Extract the (X, Y) coordinate from the center of the cell holding the provided text.  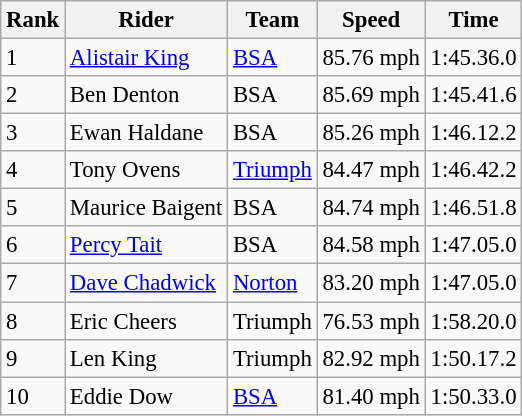
1:46.42.2 (474, 170)
Ben Denton (146, 95)
1:45.36.0 (474, 58)
85.69 mph (371, 95)
Len King (146, 358)
1 (33, 58)
1:46.51.8 (474, 208)
Rank (33, 20)
1:58.20.0 (474, 321)
82.92 mph (371, 358)
Time (474, 20)
Speed (371, 20)
1:50.33.0 (474, 396)
Norton (273, 283)
Ewan Haldane (146, 133)
4 (33, 170)
83.20 mph (371, 283)
Percy Tait (146, 245)
1:50.17.2 (474, 358)
Dave Chadwick (146, 283)
84.74 mph (371, 208)
Alistair King (146, 58)
Team (273, 20)
5 (33, 208)
Eddie Dow (146, 396)
9 (33, 358)
Tony Ovens (146, 170)
8 (33, 321)
1:45.41.6 (474, 95)
1:46.12.2 (474, 133)
85.76 mph (371, 58)
Rider (146, 20)
6 (33, 245)
2 (33, 95)
85.26 mph (371, 133)
76.53 mph (371, 321)
Maurice Baigent (146, 208)
Eric Cheers (146, 321)
81.40 mph (371, 396)
7 (33, 283)
10 (33, 396)
3 (33, 133)
84.47 mph (371, 170)
84.58 mph (371, 245)
